Output the [x, y] coordinate of the center of the cell containing the given text.  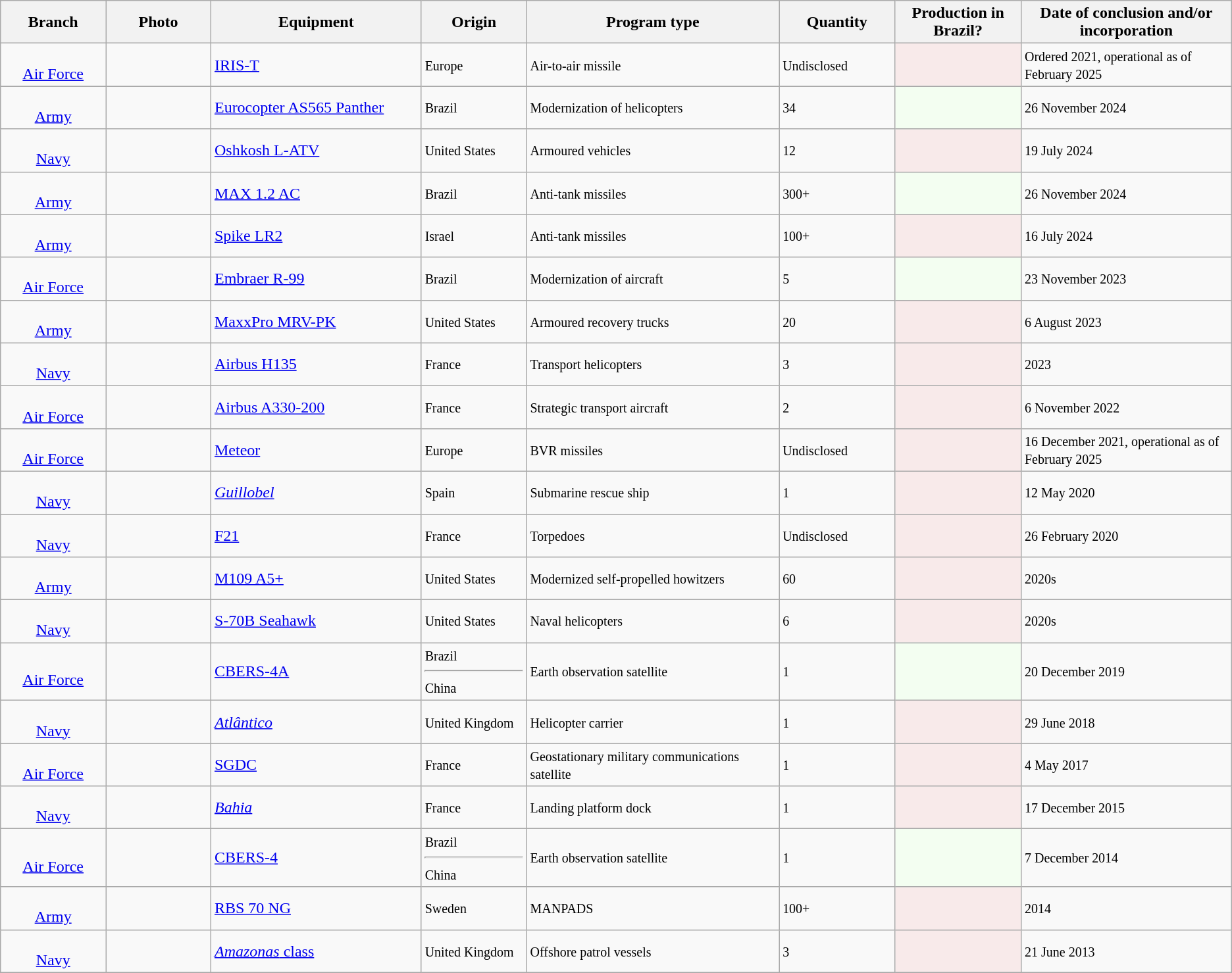
MANPADS [653, 908]
2014 [1126, 908]
21 June 2013 [1126, 951]
Program type [653, 22]
Meteor [316, 450]
Guillobel [316, 492]
Sweden [474, 908]
Origin [474, 22]
20 December 2019 [1126, 672]
Spain [474, 492]
Bahia [316, 808]
IRIS-T [316, 64]
RBS 70 NG [316, 908]
4 May 2017 [1126, 764]
Airbus A330-200 [316, 407]
BVR missiles [653, 450]
12 [837, 150]
Transport helicopters [653, 364]
Oshkosh L-ATV [316, 150]
2 [837, 407]
Submarine rescue ship [653, 492]
Eurocopter AS565 Panther [316, 108]
Modernization of aircraft [653, 279]
12 May 2020 [1126, 492]
Landing platform dock [653, 808]
Branch [53, 22]
Photo [159, 22]
20 [837, 321]
Airbus H135 [316, 364]
34 [837, 108]
Modernization of helicopters [653, 108]
6 [837, 621]
Atlântico [316, 722]
Naval helicopters [653, 621]
Strategic transport aircraft [653, 407]
MaxxPro MRV-PK [316, 321]
Equipment [316, 22]
Israel [474, 236]
M109 A5+ [316, 579]
Armoured vehicles [653, 150]
6 November 2022 [1126, 407]
6 August 2023 [1126, 321]
26 February 2020 [1126, 536]
60 [837, 579]
Torpedoes [653, 536]
Date of conclusion and/or incorporation [1126, 22]
Embraer R-99 [316, 279]
5 [837, 279]
Quantity [837, 22]
2023 [1126, 364]
CBERS-4 [316, 858]
19 July 2024 [1126, 150]
17 December 2015 [1126, 808]
Ordered 2021, operational as of February 2025 [1126, 64]
Offshore patrol vessels [653, 951]
23 November 2023 [1126, 279]
CBERS-4A [316, 672]
Helicopter carrier [653, 722]
Production in Brazil? [958, 22]
SGDC [316, 764]
300+ [837, 193]
Air-to-air missile [653, 64]
Geostationary military communications satellite [653, 764]
16 July 2024 [1126, 236]
S-70B Seahawk [316, 621]
Amazonas class [316, 951]
Armoured recovery trucks [653, 321]
F21 [316, 536]
16 December 2021, operational as of February 2025 [1126, 450]
7 December 2014 [1126, 858]
MAX 1.2 AC [316, 193]
Spike LR2 [316, 236]
Modernized self-propelled howitzers [653, 579]
29 June 2018 [1126, 722]
